From the cell containing the given text, extract its center point as [x, y] coordinate. 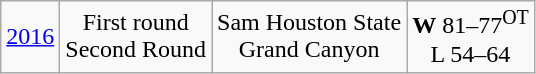
Sam Houston StateGrand Canyon [310, 37]
W 81–77OTL 54–64 [471, 37]
2016 [30, 37]
First roundSecond Round [136, 37]
